Find where the given text appears and provide that cell's center as [x, y] coordinate. 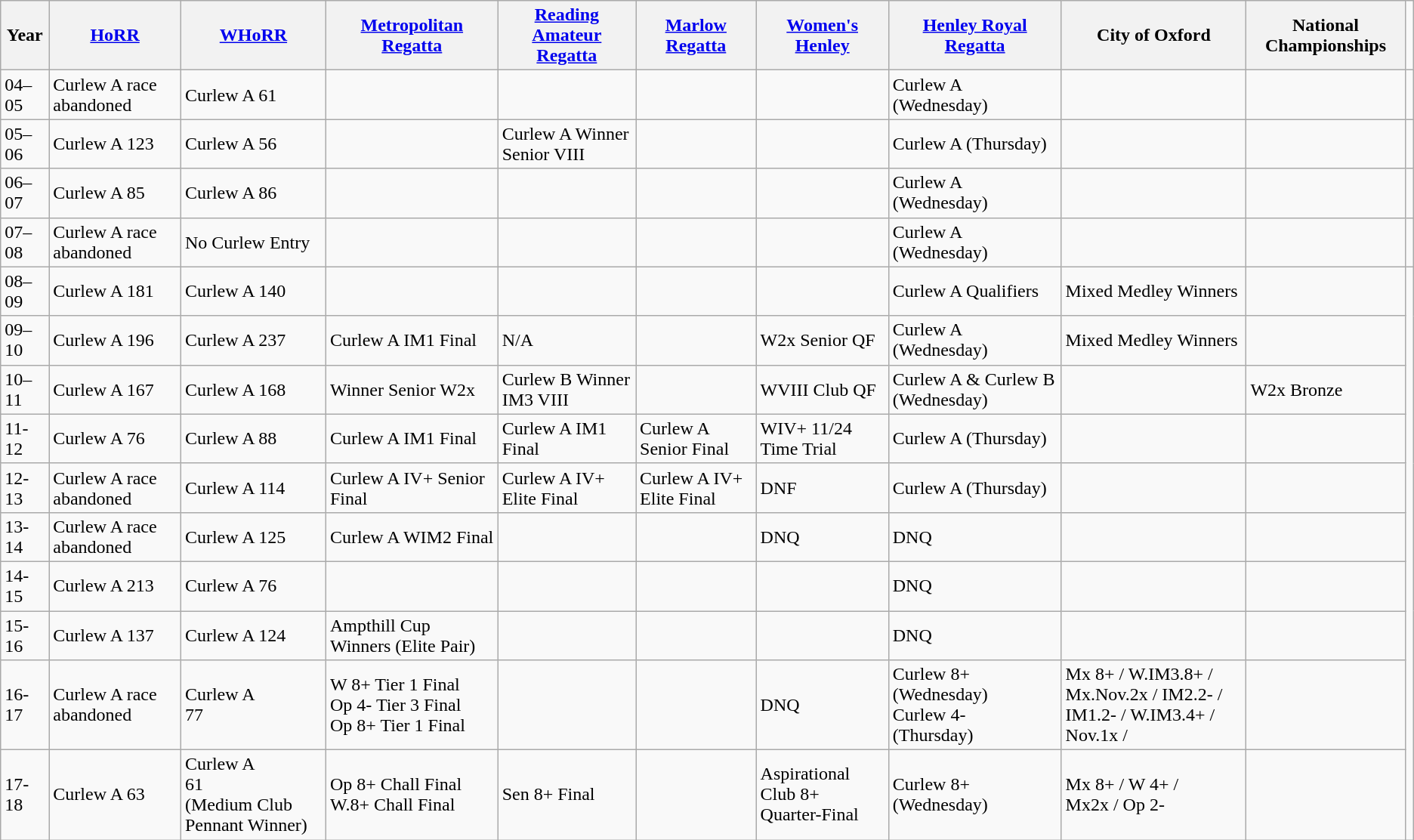
Curlew A Qualifiers [974, 292]
Aspirational Club 8+Quarter-Final [822, 795]
No Curlew Entry [253, 242]
Mx 8+ / W.IM3.8+ / Mx.Nov.2x / IM2.2- /IM1.2- / W.IM3.4+ / Nov.1x / [1154, 706]
16-17 [25, 706]
17-18 [25, 795]
N/A [567, 340]
WIV+ 11/24 Time Trial [822, 438]
Curlew A 140 [253, 292]
Curlew A 88 [253, 438]
Women's Henley [822, 36]
07–08 [25, 242]
Reading Amateur Regatta [567, 36]
DNF [822, 488]
Curlew A 114 [253, 488]
Curlew A 181 [115, 292]
Curlew A 85 [115, 193]
HoRR [115, 36]
Curlew A 196 [115, 340]
06–07 [25, 193]
Curlew A WIM2 Final [412, 536]
Curlew A 61 [253, 95]
W2x Bronze [1326, 390]
Curlew A 213 [115, 586]
Year [25, 36]
Curlew 8+ (Wednesday) [974, 795]
Curlew A 124 [253, 635]
10–11 [25, 390]
13-14 [25, 536]
Op 8+ Chall FinalW.8+ Chall Final [412, 795]
WHoRR [253, 36]
Curlew A 56 [253, 144]
09–10 [25, 340]
Curlew A 167 [115, 390]
08–09 [25, 292]
Curlew A77 [253, 706]
Curlew A 168 [253, 390]
Mx 8+ / W 4+ /Mx2x / Op 2- [1154, 795]
Curlew A 137 [115, 635]
Curlew A 237 [253, 340]
Curlew A IV+ Senior Final [412, 488]
W2x Senior QF [822, 340]
15-16 [25, 635]
Sen 8+ Final [567, 795]
W 8+ Tier 1 FinalOp 4- Tier 3 FinalOp 8+ Tier 1 Final [412, 706]
Curlew A61(Medium Club Pennant Winner) [253, 795]
12-13 [25, 488]
National Championships [1326, 36]
Curlew A Senior Final [696, 438]
Curlew A 123 [115, 144]
Winner Senior W2x [412, 390]
05–06 [25, 144]
Curlew B Winner IM3 VIII [567, 390]
11-12 [25, 438]
Curlew 8+ (Wednesday)Curlew 4-(Thursday) [974, 706]
Curlew A & Curlew B (Wednesday) [974, 390]
04–05 [25, 95]
Metropolitan Regatta [412, 36]
Ampthill Cup Winners (Elite Pair) [412, 635]
Curlew A 63 [115, 795]
WVIII Club QF [822, 390]
Curlew A 125 [253, 536]
City of Oxford [1154, 36]
Curlew A 86 [253, 193]
14-15 [25, 586]
Curlew A Winner Senior VIII [567, 144]
Henley Royal Regatta [974, 36]
Marlow Regatta [696, 36]
